Determine the [X, Y] coordinate at the center of the cell enclosing the given text.  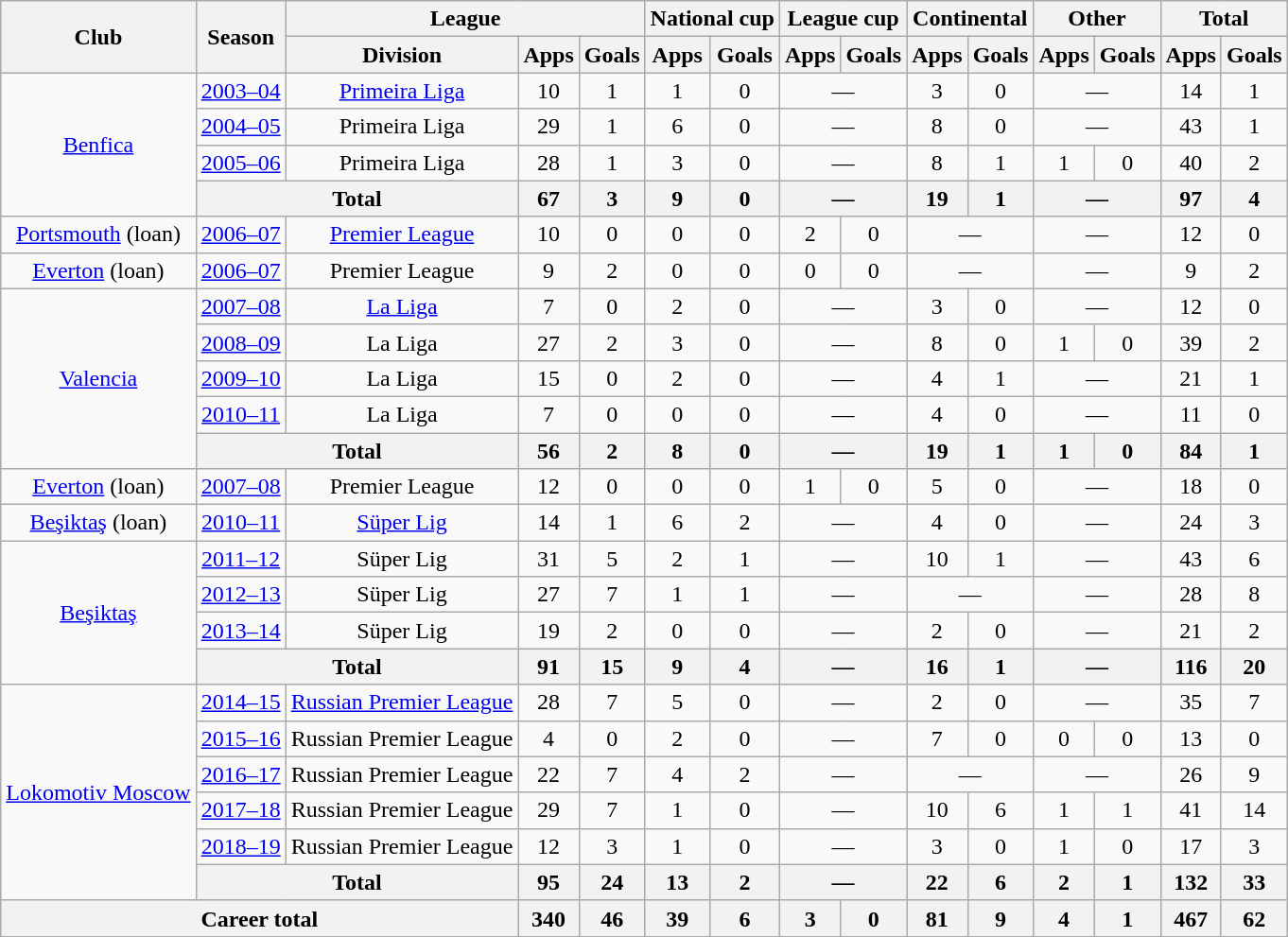
340 [548, 918]
2009–10 [240, 378]
41 [1191, 810]
67 [548, 199]
Division [402, 55]
Beşiktaş (loan) [98, 523]
17 [1191, 846]
Career total [259, 918]
20 [1254, 667]
2017–18 [240, 810]
26 [1191, 774]
116 [1191, 667]
16 [937, 667]
2014–15 [240, 703]
2011–12 [240, 559]
91 [548, 667]
132 [1191, 882]
56 [548, 451]
31 [548, 559]
Lokomotiv Moscow [98, 792]
97 [1191, 199]
2013–14 [240, 631]
League [465, 19]
Benfica [98, 145]
2012–13 [240, 595]
35 [1191, 703]
Valencia [98, 378]
Continental [970, 19]
2008–09 [240, 342]
Other [1097, 19]
League cup [843, 19]
2003–04 [240, 91]
Beşiktaş [98, 613]
33 [1254, 882]
2016–17 [240, 774]
National cup [712, 19]
467 [1191, 918]
84 [1191, 451]
2005–06 [240, 163]
40 [1191, 163]
2015–16 [240, 738]
2018–19 [240, 846]
2004–05 [240, 127]
Season [240, 37]
81 [937, 918]
11 [1191, 414]
Portsmouth (loan) [98, 234]
Club [98, 37]
62 [1254, 918]
95 [548, 882]
46 [612, 918]
18 [1191, 487]
